Pinpoint the cell where the given text exists, returning its [x, y] midpoint coordinate. 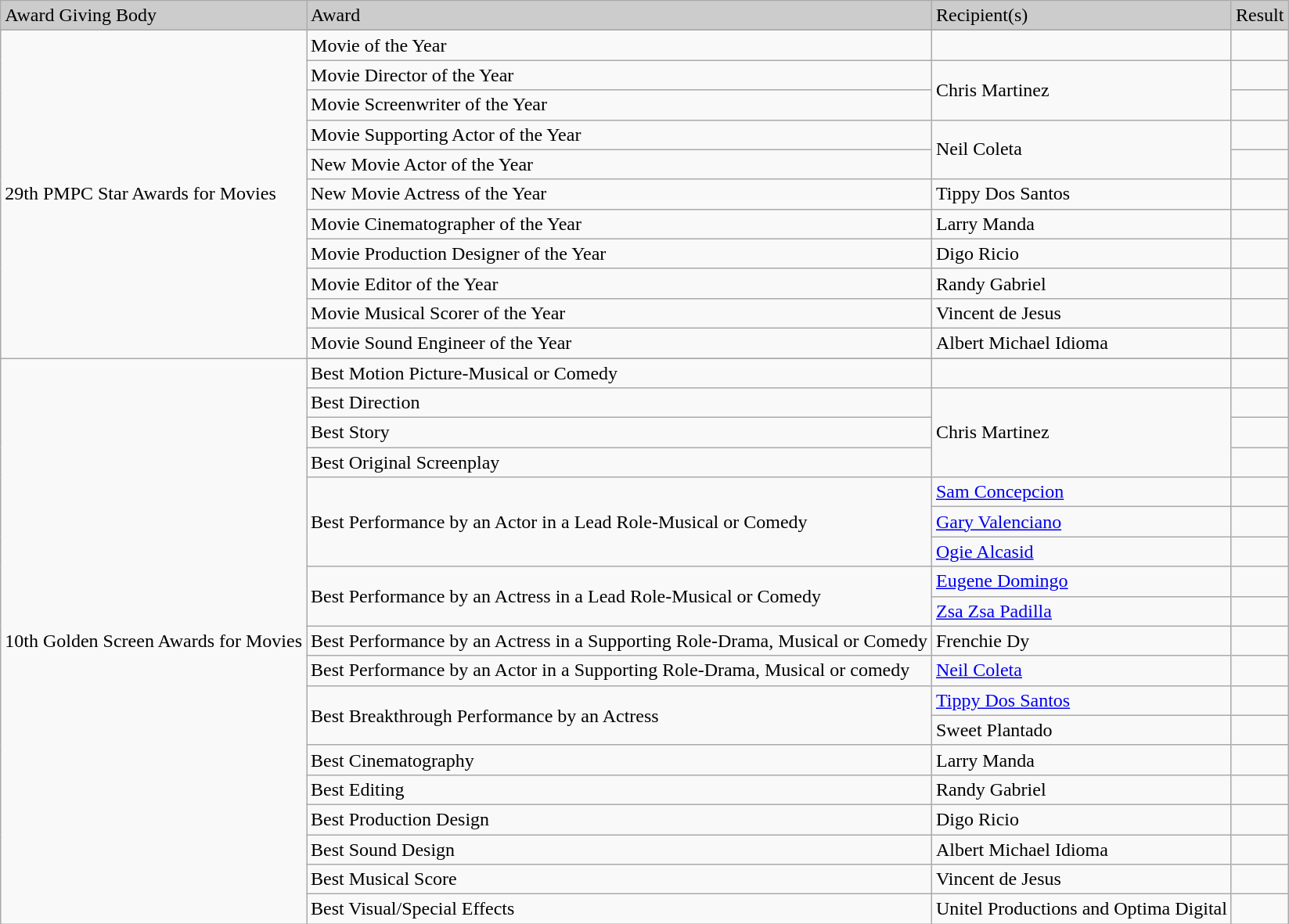
Unitel Productions and Optima Digital [1082, 909]
Sam Concepcion [1082, 492]
Gary Valenciano [1082, 522]
Movie Director of the Year [620, 75]
Best Production Design [620, 819]
Best Performance by an Actor in a Supporting Role-Drama, Musical or comedy [620, 671]
29th PMPC Star Awards for Movies [153, 194]
Movie Editor of the Year [620, 283]
Best Direction [620, 403]
Best Editing [620, 789]
Movie Screenwriter of the Year [620, 105]
Frenchie Dy [1082, 641]
Movie Musical Scorer of the Year [620, 313]
Movie of the Year [620, 45]
Eugene Domingo [1082, 581]
Best Visual/Special Effects [620, 909]
Movie Sound Engineer of the Year [620, 343]
Best Performance by an Actor in a Lead Role-Musical or Comedy [620, 522]
Award Giving Body [153, 16]
Result [1259, 16]
Best Cinematography [620, 760]
New Movie Actor of the Year [620, 164]
Best Musical Score [620, 879]
New Movie Actress of the Year [620, 194]
Recipient(s) [1082, 16]
Best Performance by an Actress in a Supporting Role-Drama, Musical or Comedy [620, 641]
Movie Supporting Actor of the Year [620, 135]
Sweet Plantado [1082, 730]
Award [620, 16]
Best Breakthrough Performance by an Actress [620, 715]
Best Sound Design [620, 849]
Best Original Screenplay [620, 462]
Ogie Alcasid [1082, 552]
Movie Cinematographer of the Year [620, 224]
Best Story [620, 433]
Best Performance by an Actress in a Lead Role-Musical or Comedy [620, 596]
Best Motion Picture-Musical or Comedy [620, 373]
Zsa Zsa Padilla [1082, 611]
10th Golden Screen Awards for Movies [153, 642]
Movie Production Designer of the Year [620, 253]
